Capture the cell that displays the provided text and extract its (X, Y) central coordinate. 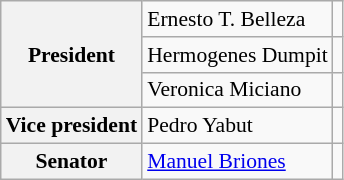
Senator (72, 162)
Vice president (72, 126)
Pedro Yabut (238, 126)
Manuel Briones (238, 162)
Ernesto T. Belleza (238, 19)
President (72, 54)
Hermogenes Dumpit (238, 55)
Veronica Miciano (238, 90)
